Return (X, Y) of the center of cell containing provided text 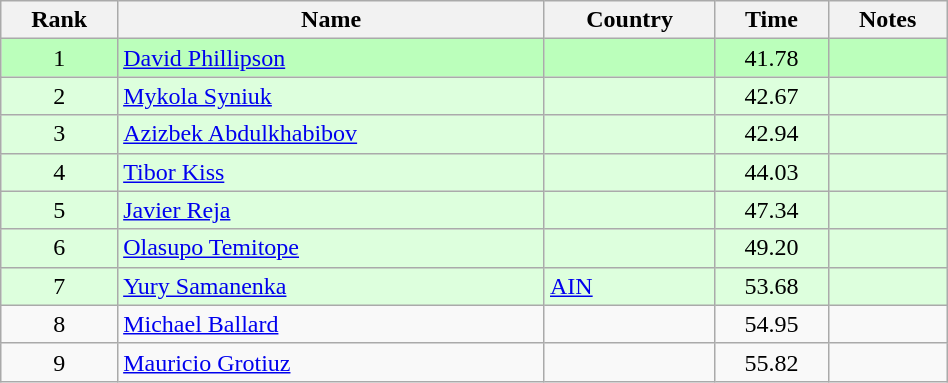
Name (332, 20)
Javier Reja (332, 210)
2 (60, 96)
David Phillipson (332, 58)
55.82 (772, 362)
Michael Ballard (332, 324)
Notes (888, 20)
49.20 (772, 248)
53.68 (772, 286)
42.67 (772, 96)
Mykola Syniuk (332, 96)
Rank (60, 20)
Yury Samanenka (332, 286)
Time (772, 20)
Azizbek Abdulkhabibov (332, 134)
4 (60, 172)
Country (629, 20)
54.95 (772, 324)
41.78 (772, 58)
Tibor Kiss (332, 172)
9 (60, 362)
44.03 (772, 172)
Olasupo Temitope (332, 248)
8 (60, 324)
3 (60, 134)
AIN (629, 286)
7 (60, 286)
42.94 (772, 134)
47.34 (772, 210)
Mauricio Grotiuz (332, 362)
1 (60, 58)
5 (60, 210)
6 (60, 248)
